Locate the cell with the specified text and output its [x, y] center coordinate. 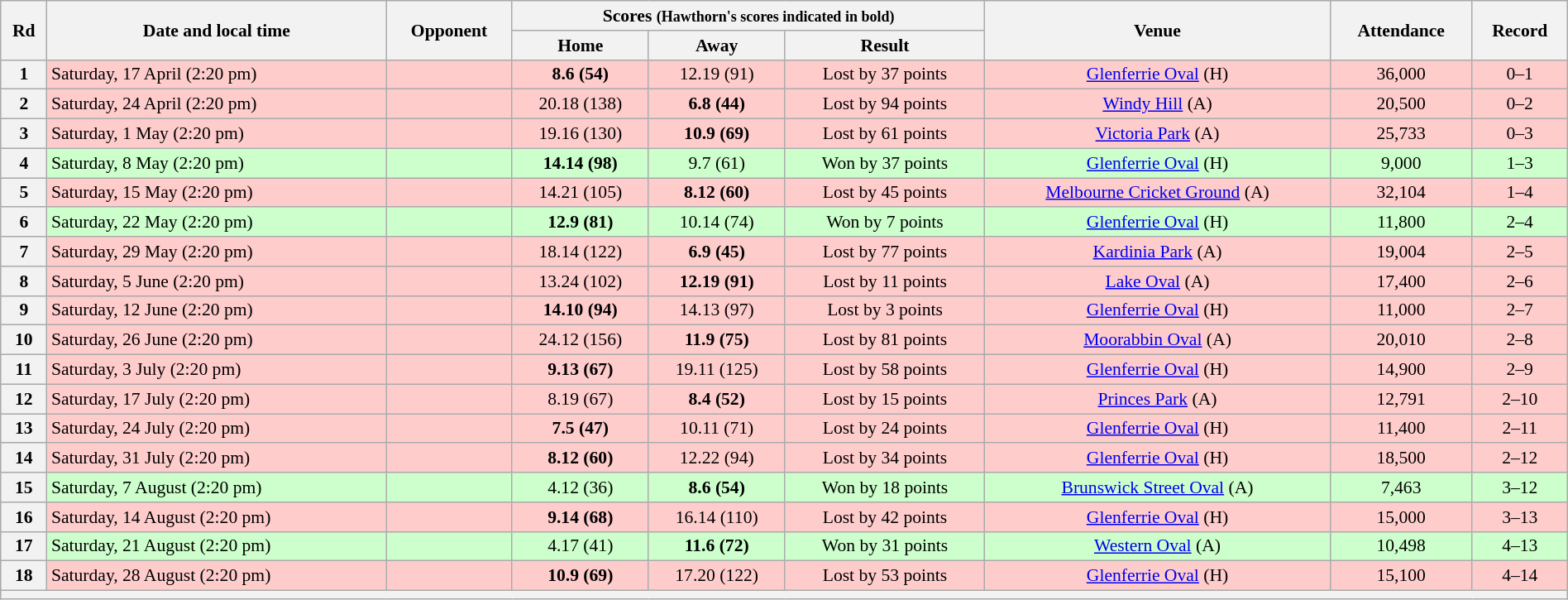
14.13 (97) [716, 310]
20,500 [1401, 104]
14.10 (94) [581, 310]
Brunswick Street Oval (A) [1158, 487]
2–5 [1520, 252]
Victoria Park (A) [1158, 134]
Lost by 81 points [885, 340]
Saturday, 26 June (2:20 pm) [217, 340]
Home [581, 46]
14.14 (98) [581, 163]
0–2 [1520, 104]
2–12 [1520, 458]
1–4 [1520, 193]
Saturday, 17 July (2:20 pm) [217, 399]
Won by 31 points [885, 546]
Saturday, 24 April (2:20 pm) [217, 104]
Saturday, 3 July (2:20 pm) [217, 370]
17 [24, 546]
6 [24, 223]
Lost by 77 points [885, 252]
11.6 (72) [716, 546]
10,498 [1401, 546]
Melbourne Cricket Ground (A) [1158, 193]
Lake Oval (A) [1158, 281]
32,104 [1401, 193]
9.14 (68) [581, 517]
Saturday, 5 June (2:20 pm) [217, 281]
19.11 (125) [716, 370]
Lost by 61 points [885, 134]
12.22 (94) [716, 458]
8 [24, 281]
9 [24, 310]
Saturday, 24 July (2:20 pm) [217, 429]
18,500 [1401, 458]
14 [24, 458]
Princes Park (A) [1158, 399]
16.14 (110) [716, 517]
4–14 [1520, 576]
Lost by 42 points [885, 517]
Result [885, 46]
4 [24, 163]
3–12 [1520, 487]
13 [24, 429]
7 [24, 252]
4.17 (41) [581, 546]
9.13 (67) [581, 370]
36,000 [1401, 74]
5 [24, 193]
Saturday, 22 May (2:20 pm) [217, 223]
2–9 [1520, 370]
2–10 [1520, 399]
3–13 [1520, 517]
Lost by 24 points [885, 429]
2–4 [1520, 223]
Saturday, 1 May (2:20 pm) [217, 134]
3 [24, 134]
Saturday, 21 August (2:20 pm) [217, 546]
18.14 (122) [581, 252]
11,800 [1401, 223]
2–7 [1520, 310]
Saturday, 14 August (2:20 pm) [217, 517]
8.19 (67) [581, 399]
11,000 [1401, 310]
10 [24, 340]
Lost by 53 points [885, 576]
2–8 [1520, 340]
25,733 [1401, 134]
Lost by 37 points [885, 74]
6.9 (45) [716, 252]
1–3 [1520, 163]
4.12 (36) [581, 487]
14,900 [1401, 370]
12.9 (81) [581, 223]
Attendance [1401, 30]
Away [716, 46]
17,400 [1401, 281]
2–11 [1520, 429]
0–1 [1520, 74]
Rd [24, 30]
16 [24, 517]
Won by 37 points [885, 163]
15 [24, 487]
20,010 [1401, 340]
15,000 [1401, 517]
Scores (Hawthorn's scores indicated in bold) [748, 16]
Lost by 3 points [885, 310]
9.7 (61) [716, 163]
Saturday, 12 June (2:20 pm) [217, 310]
Kardinia Park (A) [1158, 252]
Lost by 94 points [885, 104]
Won by 7 points [885, 223]
Venue [1158, 30]
4–13 [1520, 546]
11 [24, 370]
Lost by 11 points [885, 281]
10.11 (71) [716, 429]
18 [24, 576]
Lost by 15 points [885, 399]
11,400 [1401, 429]
Saturday, 8 May (2:20 pm) [217, 163]
Lost by 45 points [885, 193]
2–6 [1520, 281]
Won by 18 points [885, 487]
9,000 [1401, 163]
11.9 (75) [716, 340]
Saturday, 28 August (2:20 pm) [217, 576]
15,100 [1401, 576]
Moorabbin Oval (A) [1158, 340]
24.12 (156) [581, 340]
1 [24, 74]
13.24 (102) [581, 281]
19,004 [1401, 252]
2 [24, 104]
7,463 [1401, 487]
6.8 (44) [716, 104]
Record [1520, 30]
14.21 (105) [581, 193]
Western Oval (A) [1158, 546]
Saturday, 17 April (2:20 pm) [217, 74]
Saturday, 31 July (2:20 pm) [217, 458]
Date and local time [217, 30]
Lost by 58 points [885, 370]
7.5 (47) [581, 429]
10.14 (74) [716, 223]
Saturday, 15 May (2:20 pm) [217, 193]
Opponent [450, 30]
20.18 (138) [581, 104]
Saturday, 7 August (2:20 pm) [217, 487]
17.20 (122) [716, 576]
12 [24, 399]
8.4 (52) [716, 399]
Lost by 34 points [885, 458]
Saturday, 29 May (2:20 pm) [217, 252]
0–3 [1520, 134]
19.16 (130) [581, 134]
12,791 [1401, 399]
Windy Hill (A) [1158, 104]
